Extract the [X, Y] coordinate from the center of the cell holding the provided text.  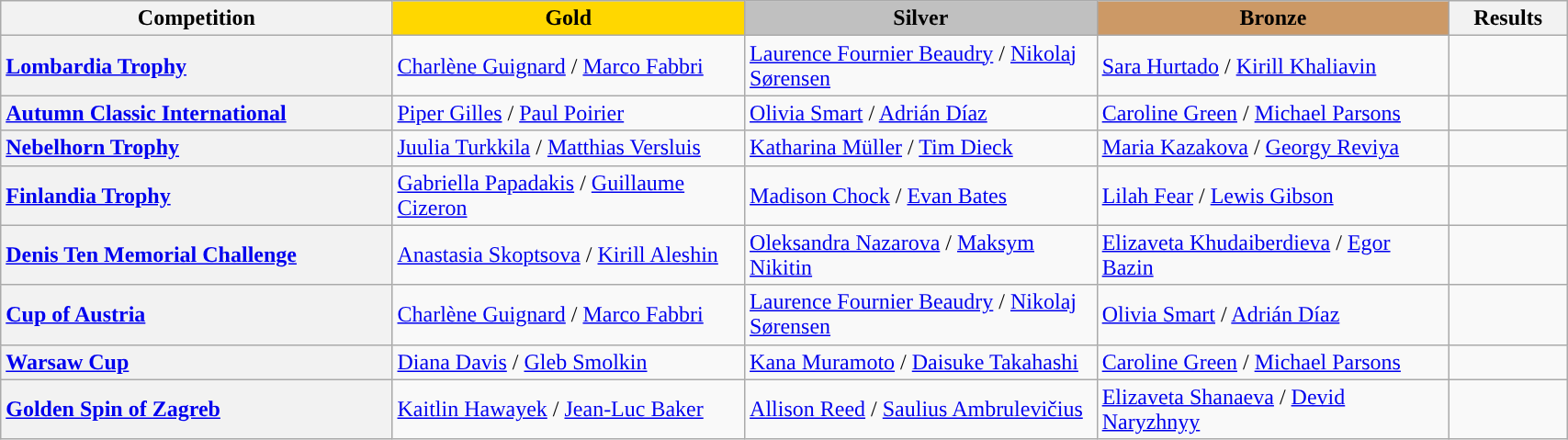
Katharina Müller / Tim Dieck [921, 148]
Golden Spin of Zagreb [197, 410]
Oleksandra Nazarova / Maksym Nikitin [921, 255]
Juulia Turkkila / Matthias Versluis [569, 148]
Diana Davis / Gleb Smolkin [569, 362]
Denis Ten Memorial Challenge [197, 255]
Nebelhorn Trophy [197, 148]
Piper Gilles / Paul Poirier [569, 113]
Madison Chock / Evan Bates [921, 195]
Autumn Classic International [197, 113]
Sara Hurtado / Kirill Khaliavin [1273, 66]
Cup of Austria [197, 314]
Bronze [1273, 18]
Finlandia Trophy [197, 195]
Gabriella Papadakis / Guillaume Cizeron [569, 195]
Lombardia Trophy [197, 66]
Warsaw Cup [197, 362]
Kana Muramoto / Daisuke Takahashi [921, 362]
Gold [569, 18]
Results [1508, 18]
Competition [197, 18]
Kaitlin Hawayek / Jean-Luc Baker [569, 410]
Lilah Fear / Lewis Gibson [1273, 195]
Elizaveta Khudaiberdieva / Egor Bazin [1273, 255]
Anastasia Skoptsova / Kirill Aleshin [569, 255]
Maria Kazakova / Georgy Reviya [1273, 148]
Allison Reed / Saulius Ambrulevičius [921, 410]
Silver [921, 18]
Elizaveta Shanaeva / Devid Naryzhnyy [1273, 410]
